For the text-containing cell, return its midpoint in (x, y) coordinate format. 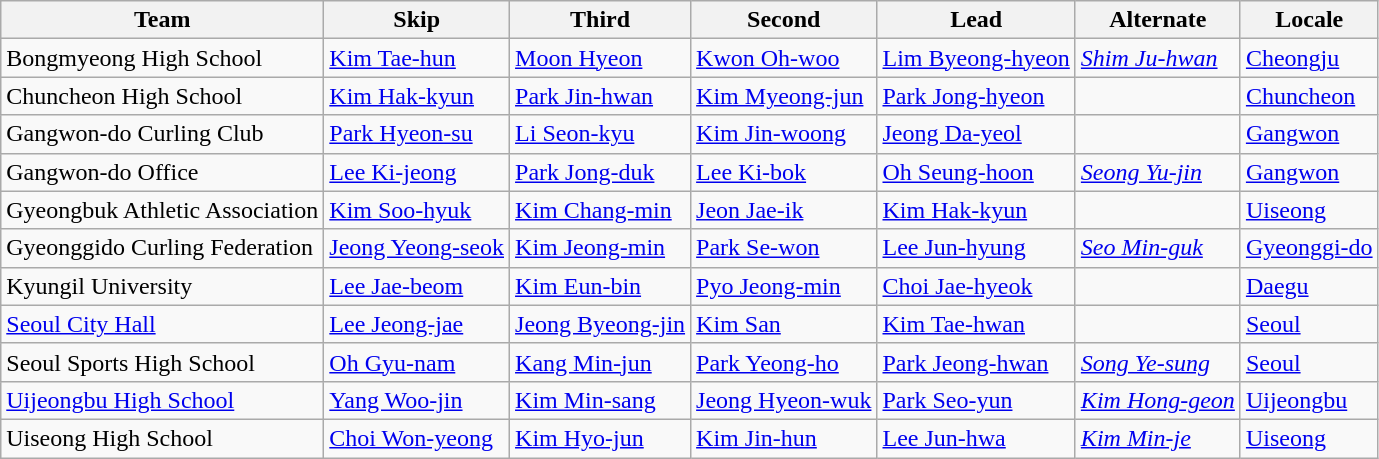
Kim Soo-hyuk (417, 210)
Bongmyeong High School (162, 58)
Lee Jae-beom (417, 286)
Daegu (1309, 286)
Park Se-won (784, 248)
Jeong Byeong-jin (600, 324)
Park Jeong-hwan (976, 362)
Kim Chang-min (600, 210)
Park Yeong-ho (784, 362)
Seo Min-guk (1158, 248)
Moon Hyeon (600, 58)
Kim San (784, 324)
Lead (976, 20)
Yang Woo-jin (417, 400)
Kim Min-sang (600, 400)
Pyo Jeong-min (784, 286)
Gyeonggi-do (1309, 248)
Jeong Hyeon-wuk (784, 400)
Park Jong-duk (600, 172)
Oh Gyu-nam (417, 362)
Seoul Sports High School (162, 362)
Park Jin-hwan (600, 96)
Kim Jeong-min (600, 248)
Uijeongbu High School (162, 400)
Gyeongbuk Athletic Association (162, 210)
Song Ye-sung (1158, 362)
Park Seo-yun (976, 400)
Oh Seung-hoon (976, 172)
Gyeonggido Curling Federation (162, 248)
Third (600, 20)
Gangwon-do Office (162, 172)
Li Seon-kyu (600, 134)
Kim Tae-hun (417, 58)
Gangwon-do Curling Club (162, 134)
Kyungil University (162, 286)
Choi Jae-hyeok (976, 286)
Kim Jin-woong (784, 134)
Choi Won-yeong (417, 438)
Kim Hyo-jun (600, 438)
Kim Eun-bin (600, 286)
Jeong Da-yeol (976, 134)
Park Jong-hyeon (976, 96)
Kang Min-jun (600, 362)
Kim Min-je (1158, 438)
Lee Jeong-jae (417, 324)
Kim Jin-hun (784, 438)
Kim Hong-geon (1158, 400)
Kim Tae-hwan (976, 324)
Kwon Oh-woo (784, 58)
Seoul City Hall (162, 324)
Alternate (1158, 20)
Second (784, 20)
Team (162, 20)
Seong Yu-jin (1158, 172)
Lee Jun-hwa (976, 438)
Jeon Jae-ik (784, 210)
Shim Ju-hwan (1158, 58)
Kim Myeong-jun (784, 96)
Jeong Yeong-seok (417, 248)
Locale (1309, 20)
Skip (417, 20)
Lee Ki-jeong (417, 172)
Lee Jun-hyung (976, 248)
Chuncheon High School (162, 96)
Cheongju (1309, 58)
Uijeongbu (1309, 400)
Uiseong High School (162, 438)
Lim Byeong-hyeon (976, 58)
Chuncheon (1309, 96)
Lee Ki-bok (784, 172)
Park Hyeon-su (417, 134)
